Find where the given text appears and provide that cell's center as [X, Y] coordinate. 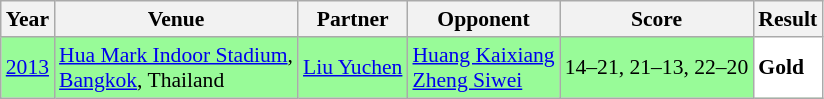
14–21, 21–13, 22–20 [657, 68]
Score [657, 19]
Opponent [483, 19]
Liu Yuchen [352, 68]
Venue [176, 19]
Huang Kaixiang Zheng Siwei [483, 68]
2013 [28, 68]
Hua Mark Indoor Stadium,Bangkok, Thailand [176, 68]
Gold [788, 68]
Result [788, 19]
Partner [352, 19]
Year [28, 19]
